Identify which cell holds the provided text, then report its (x, y) central coordinate. 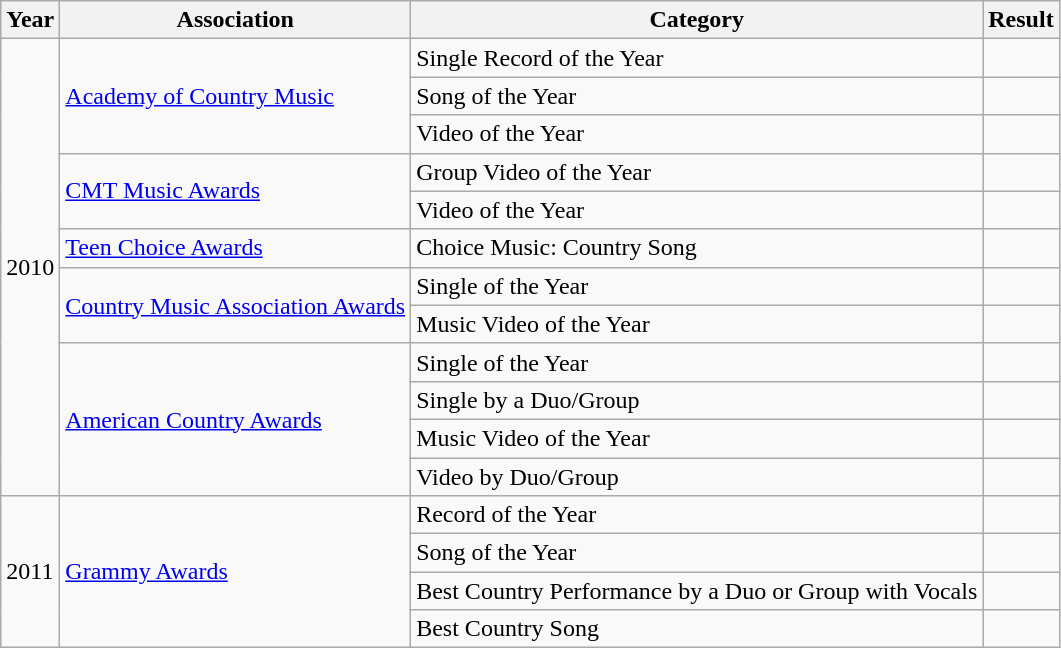
Academy of Country Music (236, 96)
Group Video of the Year (697, 172)
Best Country Song (697, 629)
2010 (30, 268)
Choice Music: Country Song (697, 248)
Best Country Performance by a Duo or Group with Vocals (697, 591)
Country Music Association Awards (236, 305)
Teen Choice Awards (236, 248)
Single by a Duo/Group (697, 400)
CMT Music Awards (236, 191)
Category (697, 20)
Grammy Awards (236, 572)
Year (30, 20)
Result (1021, 20)
Video by Duo/Group (697, 477)
Association (236, 20)
Record of the Year (697, 515)
American Country Awards (236, 419)
2011 (30, 572)
Single Record of the Year (697, 58)
